From the cell containing the given text, extract its center point as (x, y) coordinate. 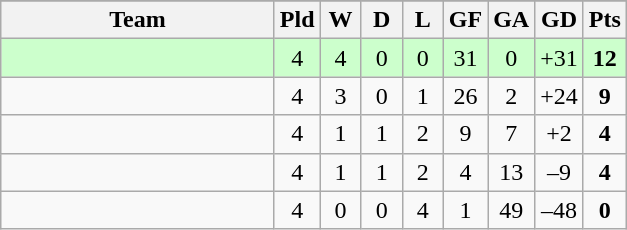
7 (512, 134)
26 (465, 96)
49 (512, 210)
–48 (560, 210)
GD (560, 20)
GF (465, 20)
L (422, 20)
–9 (560, 172)
13 (512, 172)
+2 (560, 134)
+24 (560, 96)
Team (138, 20)
W (340, 20)
Pld (297, 20)
+31 (560, 58)
GA (512, 20)
3 (340, 96)
D (382, 20)
12 (604, 58)
31 (465, 58)
Pts (604, 20)
